Detect which cell encompasses the target text, then output its [X, Y] center coordinate. 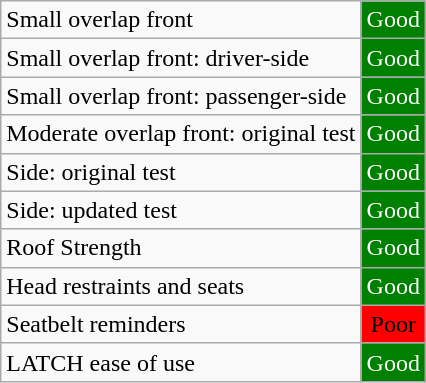
Side: updated test [181, 210]
Head restraints and seats [181, 286]
Small overlap front: driver-side [181, 58]
Small overlap front [181, 20]
LATCH ease of use [181, 362]
Side: original test [181, 172]
Moderate overlap front: original test [181, 134]
Roof Strength [181, 248]
Small overlap front: passenger-side [181, 96]
Seatbelt reminders [181, 324]
Poor [393, 324]
